Detect which cell encompasses the target text, then output its (x, y) center coordinate. 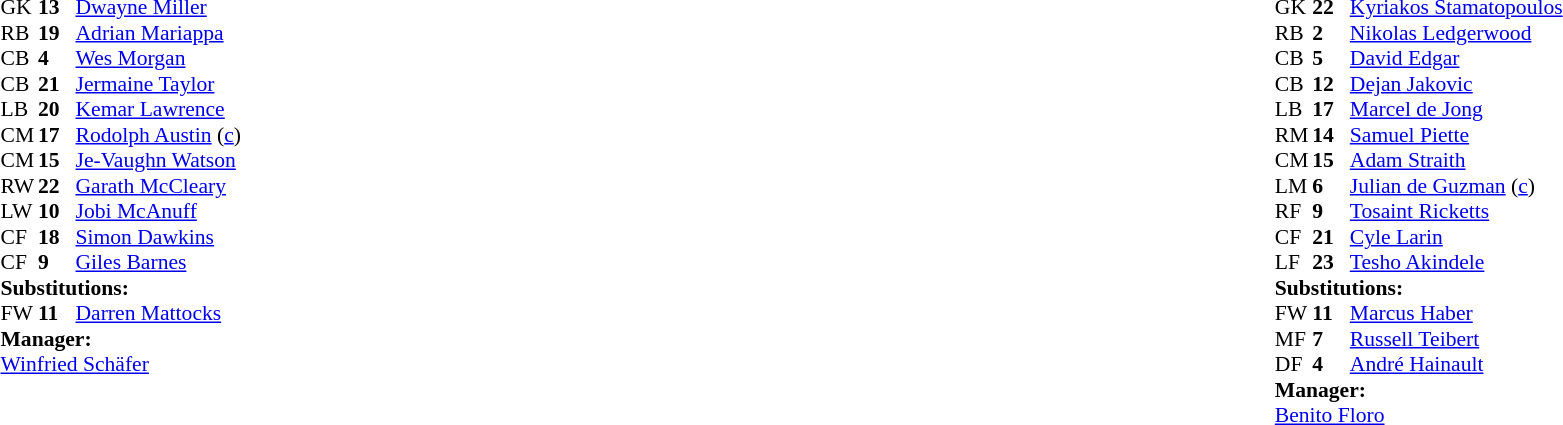
6 (1331, 186)
Kemar Lawrence (159, 109)
20 (57, 109)
Jermaine Taylor (159, 84)
19 (57, 33)
David Edgar (1456, 59)
Tesho Akindele (1456, 263)
Tosaint Ricketts (1456, 211)
12 (1331, 84)
LF (1294, 263)
Je-Vaughn Watson (159, 161)
Garath McCleary (159, 186)
Marcel de Jong (1456, 109)
Adrian Mariappa (159, 33)
Darren Mattocks (159, 313)
Julian de Guzman (c) (1456, 186)
Adam Straith (1456, 161)
RW (19, 186)
Giles Barnes (159, 263)
Nikolas Ledgerwood (1456, 33)
14 (1331, 135)
Rodolph Austin (c) (159, 135)
Wes Morgan (159, 59)
Cyle Larin (1456, 237)
LW (19, 211)
18 (57, 237)
Marcus Haber (1456, 313)
5 (1331, 59)
2 (1331, 33)
MF (1294, 339)
Russell Teibert (1456, 339)
DF (1294, 365)
Jobi McAnuff (159, 211)
André Hainault (1456, 365)
Samuel Piette (1456, 135)
23 (1331, 263)
7 (1331, 339)
Simon Dawkins (159, 237)
Winfried Schäfer (120, 365)
22 (57, 186)
LM (1294, 186)
RM (1294, 135)
RF (1294, 211)
Dejan Jakovic (1456, 84)
10 (57, 211)
